Output the (x, y) coordinate of the center of the cell containing the given text.  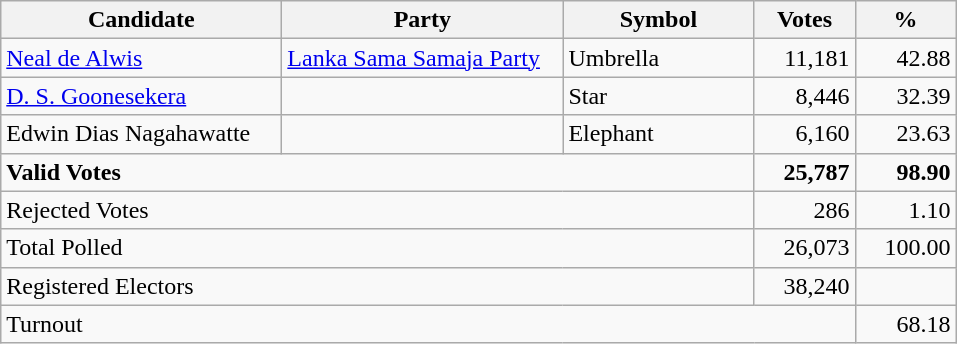
25,787 (804, 172)
Lanka Sama Samaja Party (422, 58)
8,446 (804, 96)
Symbol (658, 20)
Edwin Dias Nagahawatte (142, 134)
Votes (804, 20)
Total Polled (378, 248)
23.63 (906, 134)
D. S. Goonesekera (142, 96)
68.18 (906, 324)
Umbrella (658, 58)
286 (804, 210)
26,073 (804, 248)
38,240 (804, 286)
11,181 (804, 58)
Neal de Alwis (142, 58)
Registered Electors (378, 286)
Turnout (428, 324)
32.39 (906, 96)
Rejected Votes (378, 210)
Party (422, 20)
% (906, 20)
Star (658, 96)
98.90 (906, 172)
1.10 (906, 210)
100.00 (906, 248)
6,160 (804, 134)
Elephant (658, 134)
Valid Votes (378, 172)
Candidate (142, 20)
42.88 (906, 58)
